Determine the (X, Y) coordinate at the center of the cell enclosing the given text.  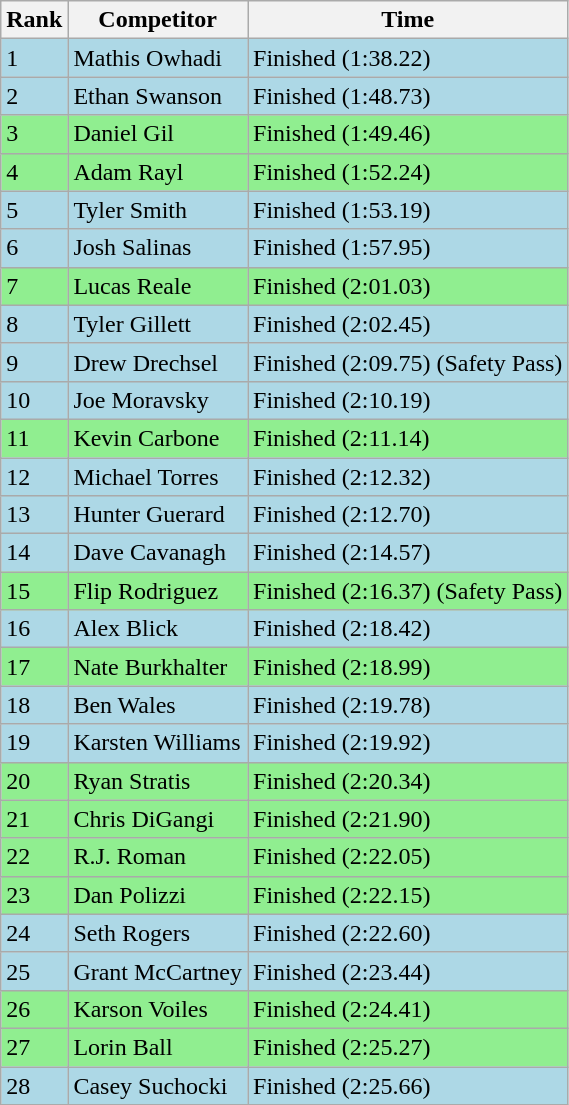
27 (34, 1047)
Tyler Gillett (158, 324)
Tyler Smith (158, 210)
10 (34, 400)
Kevin Carbone (158, 438)
Finished (2:25.66) (408, 1085)
Finished (2:21.90) (408, 819)
9 (34, 362)
Finished (1:48.73) (408, 96)
2 (34, 96)
Finished (2:22.15) (408, 895)
Josh Salinas (158, 248)
Finished (2:25.27) (408, 1047)
Ben Wales (158, 705)
12 (34, 477)
R.J. Roman (158, 857)
19 (34, 743)
Finished (2:22.60) (408, 933)
Finished (1:38.22) (408, 58)
Dave Cavanagh (158, 553)
Lucas Reale (158, 286)
Joe Moravsky (158, 400)
Finished (2:19.78) (408, 705)
Finished (2:16.37) (Safety Pass) (408, 591)
16 (34, 629)
Finished (2:09.75) (Safety Pass) (408, 362)
15 (34, 591)
Adam Rayl (158, 172)
Mathis Owhadi (158, 58)
Finished (2:01.03) (408, 286)
Finished (2:18.99) (408, 667)
Grant McCartney (158, 971)
Alex Blick (158, 629)
21 (34, 819)
Finished (2:11.14) (408, 438)
Rank (34, 20)
Hunter Guerard (158, 515)
Casey Suchocki (158, 1085)
Finished (2:12.32) (408, 477)
Finished (2:12.70) (408, 515)
8 (34, 324)
6 (34, 248)
Karsten Williams (158, 743)
4 (34, 172)
Finished (1:53.19) (408, 210)
28 (34, 1085)
Chris DiGangi (158, 819)
Dan Polizzi (158, 895)
Finished (2:14.57) (408, 553)
14 (34, 553)
7 (34, 286)
25 (34, 971)
Nate Burkhalter (158, 667)
Time (408, 20)
Finished (2:22.05) (408, 857)
Competitor (158, 20)
Lorin Ball (158, 1047)
Finished (2:20.34) (408, 781)
Daniel Gil (158, 134)
Michael Torres (158, 477)
13 (34, 515)
Finished (2:18.42) (408, 629)
Ethan Swanson (158, 96)
5 (34, 210)
Flip Rodriguez (158, 591)
26 (34, 1009)
18 (34, 705)
Finished (2:19.92) (408, 743)
Finished (2:23.44) (408, 971)
Karson Voiles (158, 1009)
20 (34, 781)
Finished (1:57.95) (408, 248)
17 (34, 667)
3 (34, 134)
22 (34, 857)
Seth Rogers (158, 933)
Finished (2:24.41) (408, 1009)
1 (34, 58)
Drew Drechsel (158, 362)
11 (34, 438)
Finished (2:10.19) (408, 400)
Finished (1:49.46) (408, 134)
23 (34, 895)
Finished (1:52.24) (408, 172)
24 (34, 933)
Ryan Stratis (158, 781)
Finished (2:02.45) (408, 324)
